From the cell containing the given text, extract its center point as [X, Y] coordinate. 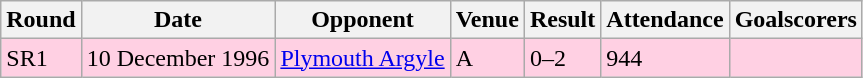
Venue [487, 20]
Goalscorers [796, 20]
Result [562, 20]
Attendance [665, 20]
0–2 [562, 58]
Date [178, 20]
A [487, 58]
Round [41, 20]
944 [665, 58]
Opponent [362, 20]
SR1 [41, 58]
10 December 1996 [178, 58]
Plymouth Argyle [362, 58]
